Pinpoint the cell where the given text exists, returning its (x, y) midpoint coordinate. 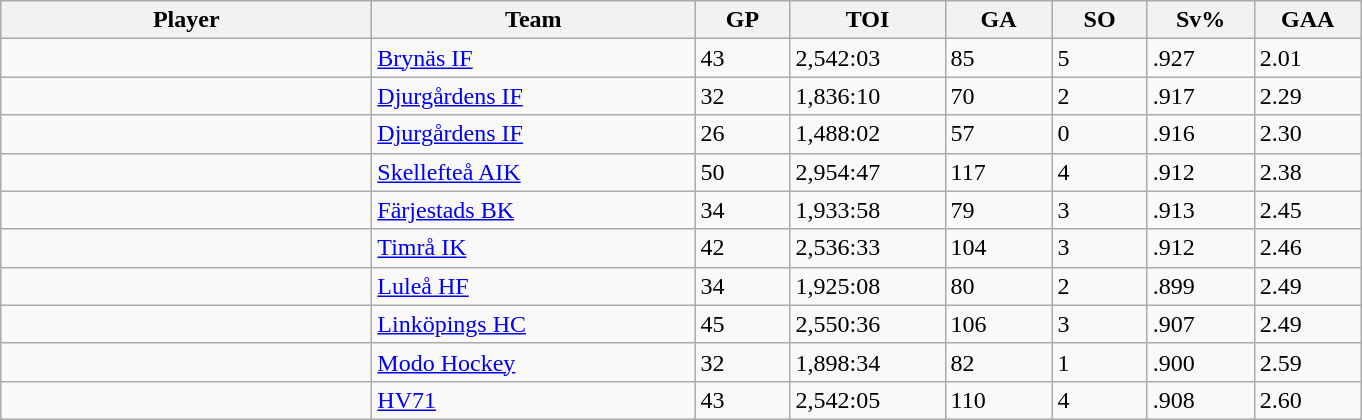
.900 (1200, 362)
.916 (1200, 134)
.899 (1200, 286)
Färjestads BK (534, 210)
GA (998, 20)
SO (1100, 20)
1,925:08 (868, 286)
Team (534, 20)
57 (998, 134)
104 (998, 248)
45 (742, 324)
1,488:02 (868, 134)
.913 (1200, 210)
.917 (1200, 96)
Timrå IK (534, 248)
Modo Hockey (534, 362)
1,836:10 (868, 96)
80 (998, 286)
Brynäs IF (534, 58)
.927 (1200, 58)
1,898:34 (868, 362)
117 (998, 172)
2,550:36 (868, 324)
0 (1100, 134)
2,542:05 (868, 400)
2.38 (1308, 172)
2.01 (1308, 58)
110 (998, 400)
5 (1100, 58)
2,954:47 (868, 172)
70 (998, 96)
Skellefteå AIK (534, 172)
2.59 (1308, 362)
82 (998, 362)
85 (998, 58)
.907 (1200, 324)
HV71 (534, 400)
GAA (1308, 20)
Player (186, 20)
2.30 (1308, 134)
26 (742, 134)
2.60 (1308, 400)
106 (998, 324)
.908 (1200, 400)
2,542:03 (868, 58)
2,536:33 (868, 248)
Sv% (1200, 20)
79 (998, 210)
GP (742, 20)
1,933:58 (868, 210)
2.45 (1308, 210)
Linköpings HC (534, 324)
2.46 (1308, 248)
2.29 (1308, 96)
50 (742, 172)
TOI (868, 20)
Luleå HF (534, 286)
42 (742, 248)
1 (1100, 362)
